Find where the given text appears and provide that cell's center as (x, y) coordinate. 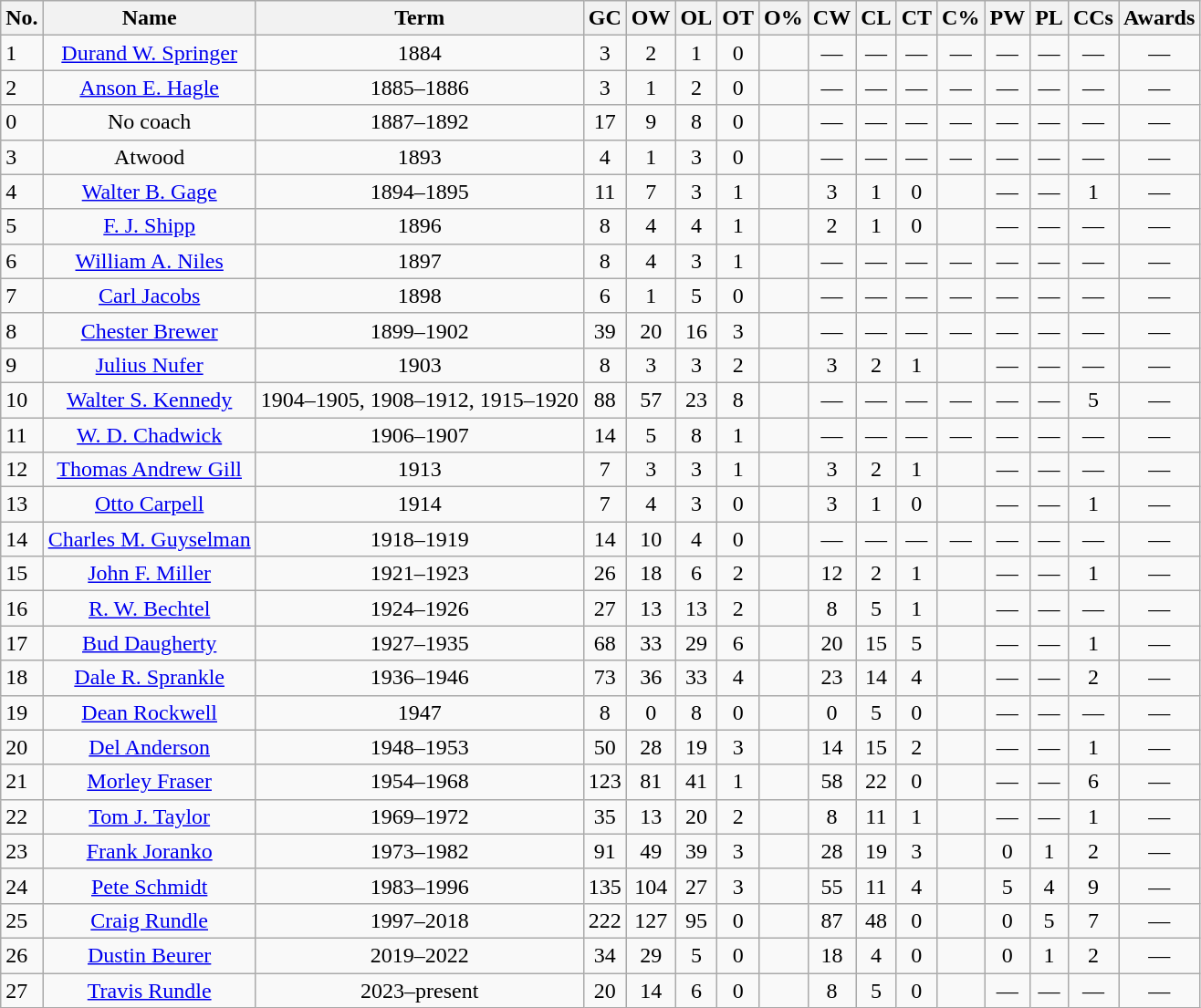
F. J. Shipp (150, 226)
Walter S. Kennedy (150, 400)
123 (604, 782)
1898 (420, 296)
Dale R. Sprankle (150, 678)
Thomas Andrew Gill (150, 470)
21 (22, 782)
87 (831, 920)
1913 (420, 470)
Name (150, 18)
Carl Jacobs (150, 296)
Anson E. Hagle (150, 88)
Chester Brewer (150, 330)
R. W. Bechtel (150, 608)
1948–1953 (420, 747)
John F. Miller (150, 574)
Walter B. Gage (150, 192)
1893 (420, 157)
Tom J. Taylor (150, 816)
1983–1996 (420, 886)
OL (696, 18)
Awards (1159, 18)
1894–1895 (420, 192)
1897 (420, 261)
1904–1905, 1908–1912, 1915–1920 (420, 400)
Julius Nufer (150, 365)
1884 (420, 53)
PW (1008, 18)
1918–1919 (420, 539)
CL (876, 18)
1954–1968 (420, 782)
91 (604, 851)
41 (696, 782)
68 (604, 643)
Atwood (150, 157)
1927–1935 (420, 643)
73 (604, 678)
Frank Joranko (150, 851)
95 (696, 920)
C% (961, 18)
1921–1923 (420, 574)
Dean Rockwell (150, 712)
81 (651, 782)
88 (604, 400)
Del Anderson (150, 747)
Otto Carpell (150, 504)
58 (831, 782)
127 (651, 920)
1936–1946 (420, 678)
1969–1972 (420, 816)
CW (831, 18)
No coach (150, 122)
Bud Daugherty (150, 643)
1914 (420, 504)
36 (651, 678)
O% (784, 18)
W. D. Chadwick (150, 435)
No. (22, 18)
1903 (420, 365)
1973–1982 (420, 851)
CT (916, 18)
CCs (1093, 18)
135 (604, 886)
34 (604, 955)
1887–1892 (420, 122)
57 (651, 400)
OW (651, 18)
Pete Schmidt (150, 886)
GC (604, 18)
49 (651, 851)
25 (22, 920)
Travis Rundle (150, 990)
1906–1907 (420, 435)
1997–2018 (420, 920)
OT (738, 18)
222 (604, 920)
1924–1926 (420, 608)
Morley Fraser (150, 782)
2019–2022 (420, 955)
55 (831, 886)
Charles M. Guyselman (150, 539)
PL (1050, 18)
1899–1902 (420, 330)
48 (876, 920)
104 (651, 886)
2023–present (420, 990)
Term (420, 18)
1885–1886 (420, 88)
50 (604, 747)
William A. Niles (150, 261)
1896 (420, 226)
Craig Rundle (150, 920)
35 (604, 816)
Dustin Beurer (150, 955)
1947 (420, 712)
24 (22, 886)
Durand W. Springer (150, 53)
